Capture the cell that displays the provided text and extract its (x, y) central coordinate. 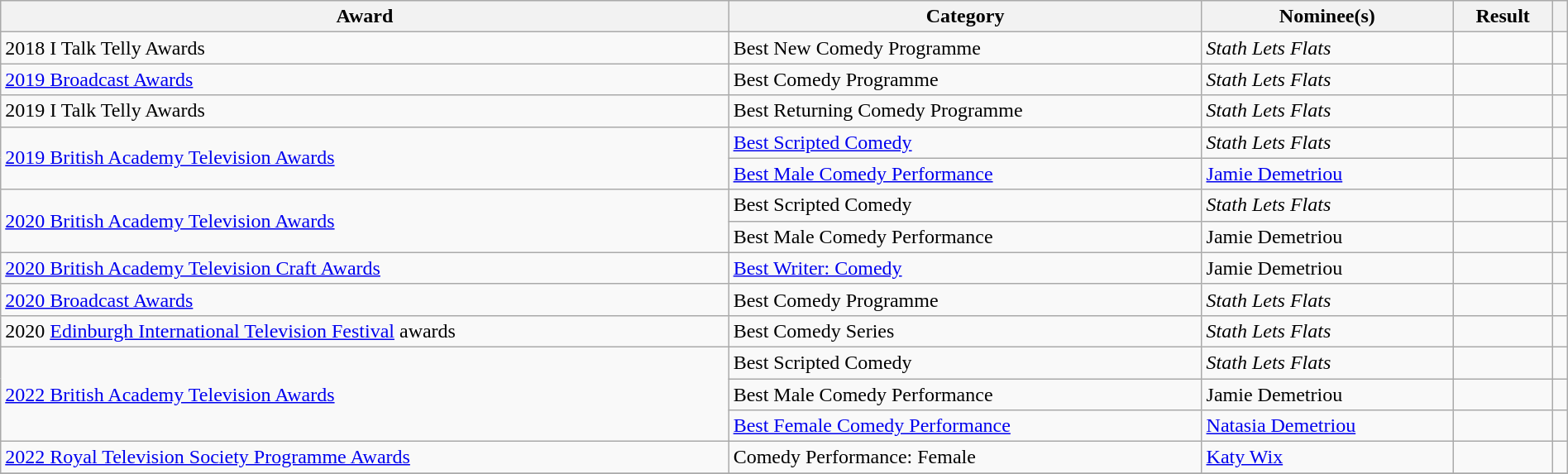
Category (965, 17)
2019 British Academy Television Awards (365, 158)
Best Female Comedy Performance (965, 426)
Result (1503, 17)
2022 British Academy Television Awards (365, 394)
2019 I Talk Telly Awards (365, 111)
2020 Broadcast Awards (365, 299)
Nominee(s) (1327, 17)
2018 I Talk Telly Awards (365, 48)
2019 Broadcast Awards (365, 79)
2020 British Academy Television Craft Awards (365, 268)
Award (365, 17)
2022 Royal Television Society Programme Awards (365, 457)
2020 Edinburgh International Television Festival awards (365, 331)
Comedy Performance: Female (965, 457)
Best Writer: Comedy (965, 268)
Best Comedy Series (965, 331)
Best New Comedy Programme (965, 48)
Katy Wix (1327, 457)
Best Returning Comedy Programme (965, 111)
Natasia Demetriou (1327, 426)
2020 British Academy Television Awards (365, 221)
